Detect which cell encompasses the target text, then output its (x, y) center coordinate. 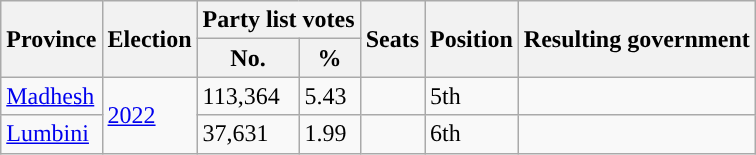
Election (150, 39)
5.43 (330, 96)
Resulting government (636, 39)
1.99 (330, 134)
Seats (392, 39)
113,364 (248, 96)
Position (472, 39)
Party list votes (278, 20)
37,631 (248, 134)
2022 (150, 115)
5th (472, 96)
6th (472, 134)
% (330, 58)
No. (248, 58)
Madhesh (52, 96)
Province (52, 39)
Lumbini (52, 134)
